Provide the (x, y) coordinate of the cell's center where the given text is located.  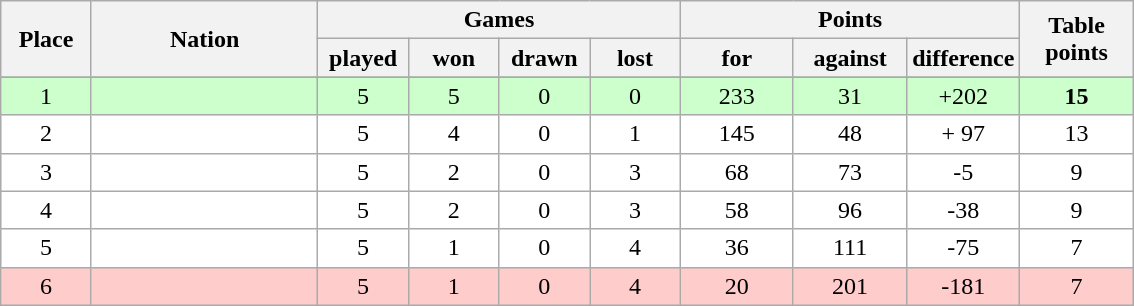
73 (850, 172)
48 (850, 134)
-5 (964, 172)
13 (1076, 134)
played (364, 58)
145 (736, 134)
-38 (964, 210)
96 (850, 210)
Nation (204, 39)
31 (850, 96)
Games (499, 20)
lost (636, 58)
+ 97 (964, 134)
Place (46, 39)
15 (1076, 96)
-181 (964, 286)
6 (46, 286)
Tablepoints (1076, 39)
68 (736, 172)
-75 (964, 248)
drawn (544, 58)
difference (964, 58)
36 (736, 248)
201 (850, 286)
won (454, 58)
233 (736, 96)
for (736, 58)
+202 (964, 96)
20 (736, 286)
Points (850, 20)
against (850, 58)
58 (736, 210)
111 (850, 248)
